Capture the cell that displays the provided text and extract its [x, y] central coordinate. 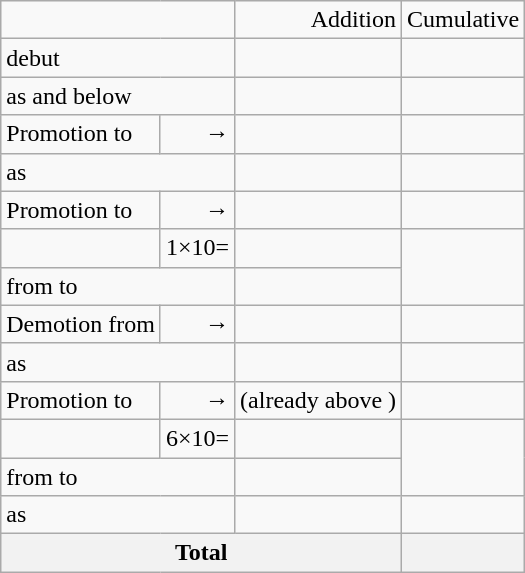
1×10= [197, 248]
Cumulative [464, 20]
Demotion from [81, 324]
Total [202, 553]
Addition [318, 20]
(already above ) [318, 400]
debut [118, 58]
6×10= [197, 438]
as and below [118, 96]
